Search for the cell housing the specified text and yield its (X, Y) center coordinate. 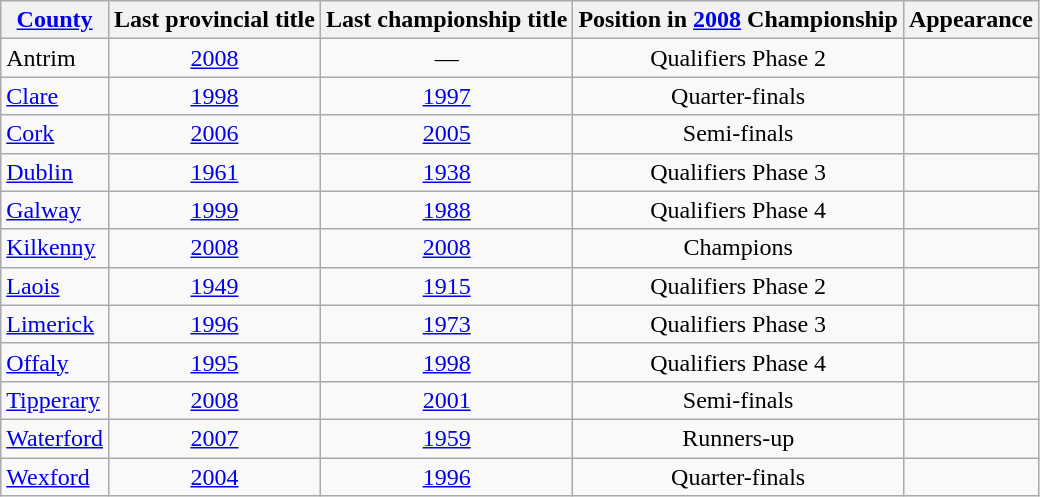
2007 (214, 438)
1988 (446, 210)
Runners-up (738, 438)
2005 (446, 134)
1999 (214, 210)
County (55, 20)
— (446, 58)
Offaly (55, 362)
1961 (214, 172)
1915 (446, 286)
Galway (55, 210)
2006 (214, 134)
1995 (214, 362)
1997 (446, 96)
Appearance (970, 20)
Waterford (55, 438)
Clare (55, 96)
1973 (446, 324)
Laois (55, 286)
Tipperary (55, 400)
Dublin (55, 172)
1959 (446, 438)
Kilkenny (55, 248)
1949 (214, 286)
Last championship title (446, 20)
2001 (446, 400)
Limerick (55, 324)
Position in 2008 Championship (738, 20)
Champions (738, 248)
Antrim (55, 58)
2004 (214, 477)
Wexford (55, 477)
1938 (446, 172)
Cork (55, 134)
Last provincial title (214, 20)
